Identify which cell holds the provided text, then report its [X, Y] central coordinate. 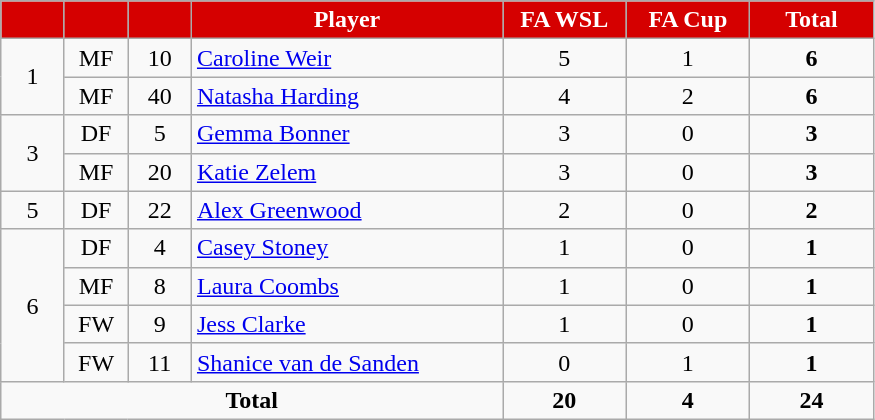
Katie Zelem [346, 172]
Laura Coombs [346, 286]
11 [160, 362]
8 [160, 286]
Casey Stoney [346, 248]
Player [346, 20]
Natasha Harding [346, 96]
FA WSL [564, 20]
Alex Greenwood [346, 210]
Gemma Bonner [346, 134]
FA Cup [688, 20]
Shanice van de Sanden [346, 362]
40 [160, 96]
9 [160, 324]
22 [160, 210]
Jess Clarke [346, 324]
Caroline Weir [346, 58]
24 [812, 400]
10 [160, 58]
